Locate the cell with the specified text and output its (X, Y) center coordinate. 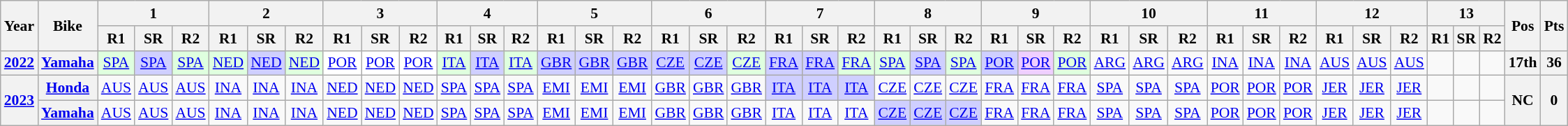
Pts (1555, 25)
9 (1036, 13)
12 (1372, 13)
2023 (20, 101)
2022 (20, 63)
4 (487, 13)
Bike (68, 25)
Honda (68, 88)
7 (820, 13)
6 (708, 13)
Pos (1523, 25)
17th (1523, 63)
10 (1149, 13)
Year (20, 25)
1 (154, 13)
8 (928, 13)
5 (595, 13)
13 (1467, 13)
3 (380, 13)
NC (1523, 101)
11 (1262, 13)
36 (1555, 63)
0 (1555, 101)
2 (267, 13)
